Extract the [x, y] coordinate from the center of the cell holding the provided text.  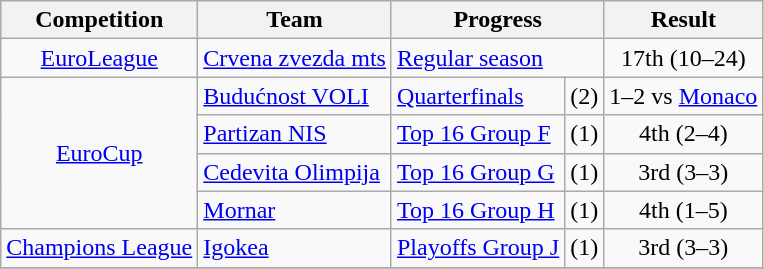
Quarterfinals [478, 96]
Champions League [100, 248]
17th (10–24) [684, 58]
Top 16 Group F [478, 134]
Regular season [497, 58]
(2) [584, 96]
Playoffs Group J [478, 248]
Cedevita Olimpija [295, 172]
Top 16 Group H [478, 210]
1–2 vs Monaco [684, 96]
Progress [497, 20]
Result [684, 20]
Team [295, 20]
Crvena zvezda mts [295, 58]
Partizan NIS [295, 134]
Igokea [295, 248]
4th (2–4) [684, 134]
4th (1–5) [684, 210]
Top 16 Group G [478, 172]
Budućnost VOLI [295, 96]
EuroCup [100, 153]
EuroLeague [100, 58]
Mornar [295, 210]
Competition [100, 20]
